Determine the (x, y) coordinate at the center of the cell enclosing the given text.  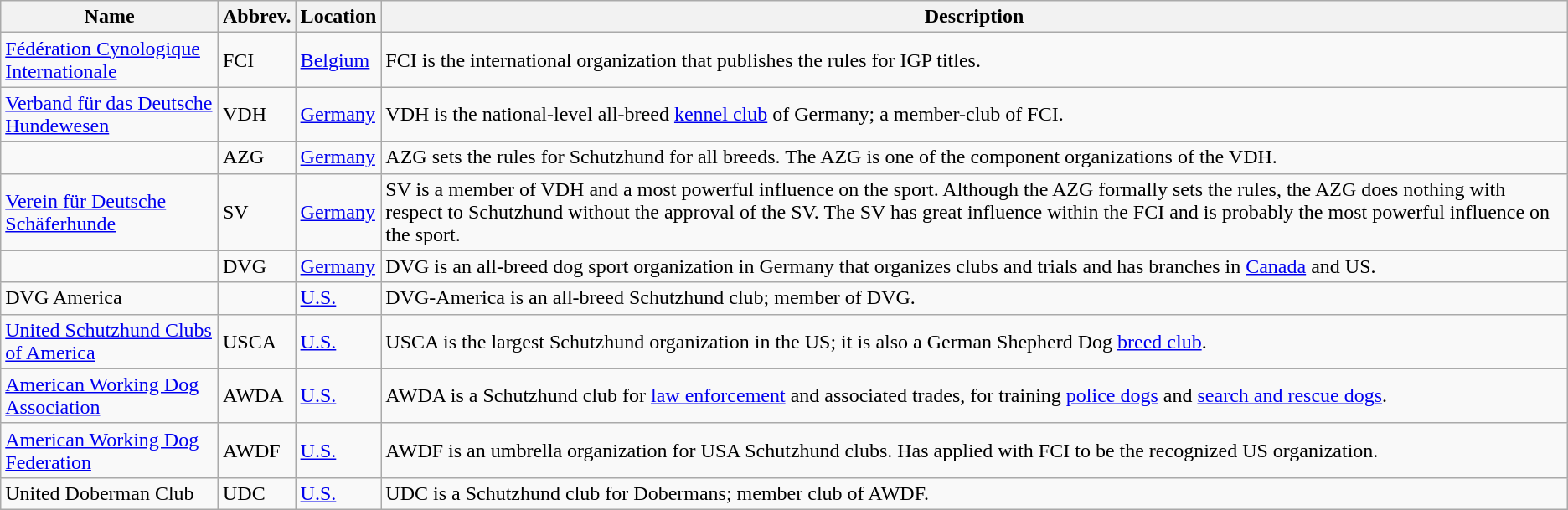
DVG (256, 266)
SV (256, 212)
AWDA (256, 395)
DVG-America is an all-breed Schutzhund club; member of DVG. (974, 298)
Abbrev. (256, 17)
Belgium (338, 60)
UDC is a Schutzhund club for Dobermans; member club of AWDF. (974, 493)
American Working Dog Association (110, 395)
Location (338, 17)
Description (974, 17)
USCA is the largest Schutzhund organization in the US; it is also a German Shepherd Dog breed club. (974, 342)
United Doberman Club (110, 493)
DVG America (110, 298)
FCI is the international organization that publishes the rules for IGP titles. (974, 60)
AWDA is a Schutzhund club for law enforcement and associated trades, for training police dogs and search and rescue dogs. (974, 395)
Fédération Cynologique Internationale (110, 60)
AZG sets the rules for Schutzhund for all breeds. The AZG is one of the component organizations of the VDH. (974, 157)
United Schutzhund Clubs of America (110, 342)
Verband für das Deutsche Hundewesen (110, 114)
VDH is the national-level all-breed kennel club of Germany; a member-club of FCI. (974, 114)
DVG is an all-breed dog sport organization in Germany that organizes clubs and trials and has branches in Canada and US. (974, 266)
VDH (256, 114)
American Working Dog Federation (110, 451)
FCI (256, 60)
USCA (256, 342)
UDC (256, 493)
Name (110, 17)
Verein für Deutsche Schäferhunde (110, 212)
AWDF (256, 451)
AZG (256, 157)
AWDF is an umbrella organization for USA Schutzhund clubs. Has applied with FCI to be the recognized US organization. (974, 451)
